Provide the (X, Y) coordinate of the cell's center where the given text is located.  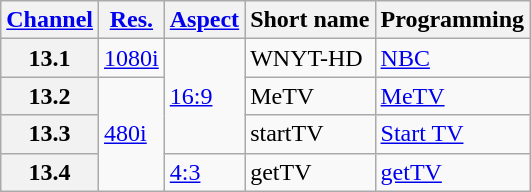
13.2 (50, 96)
13.4 (50, 172)
NBC (452, 58)
Channel (50, 20)
Programming (452, 20)
WNYT-HD (310, 58)
Aspect (204, 20)
16:9 (204, 96)
13.3 (50, 134)
Short name (310, 20)
13.1 (50, 58)
4:3 (204, 172)
Start TV (452, 134)
480i (132, 134)
startTV (310, 134)
Res. (132, 20)
1080i (132, 58)
